Provide the [x, y] coordinate of the cell's center where the given text is located.  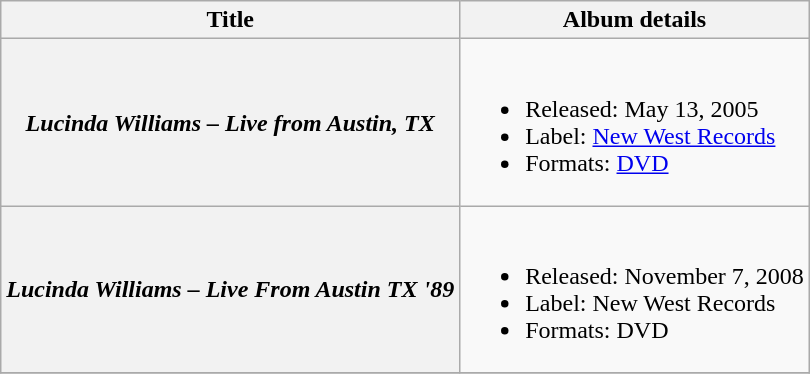
Released: May 13, 2005Label: New West RecordsFormats: DVD [635, 122]
Lucinda Williams – Live from Austin, TX [230, 122]
Title [230, 20]
Lucinda Williams – Live From Austin TX '89 [230, 290]
Album details [635, 20]
Released: November 7, 2008Label: New West RecordsFormats: DVD [635, 290]
